Find where the given text appears and provide that cell's center as [X, Y] coordinate. 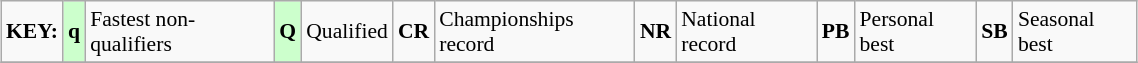
National record [746, 32]
NR [656, 32]
CR [414, 32]
Personal best [916, 32]
Championships record [534, 32]
q [74, 32]
Q [288, 32]
Seasonal best [1075, 32]
PB [836, 32]
Fastest non-qualifiers [180, 32]
Qualified [347, 32]
KEY: [32, 32]
SB [994, 32]
